Determine the [x, y] coordinate at the center of the cell enclosing the given text.  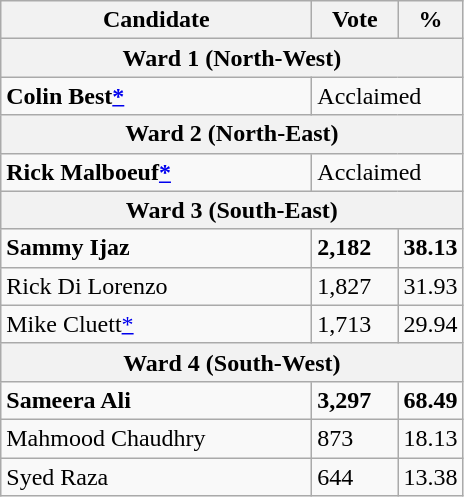
13.38 [430, 477]
Rick Malboeuf* [156, 172]
Syed Raza [156, 477]
Colin Best* [156, 96]
% [430, 20]
2,182 [355, 248]
38.13 [430, 248]
Ward 1 (North-West) [232, 58]
Vote [355, 20]
Ward 2 (North-East) [232, 134]
Sameera Ali [156, 400]
Ward 4 (South-West) [232, 362]
Rick Di Lorenzo [156, 286]
Sammy Ijaz [156, 248]
29.94 [430, 324]
644 [355, 477]
Candidate [156, 20]
3,297 [355, 400]
31.93 [430, 286]
18.13 [430, 438]
Mike Cluett* [156, 324]
68.49 [430, 400]
1,713 [355, 324]
873 [355, 438]
Ward 3 (South-East) [232, 210]
1,827 [355, 286]
Mahmood Chaudhry [156, 438]
